Return the [X, Y] coordinate for the center point of the cell that contains the specified text.  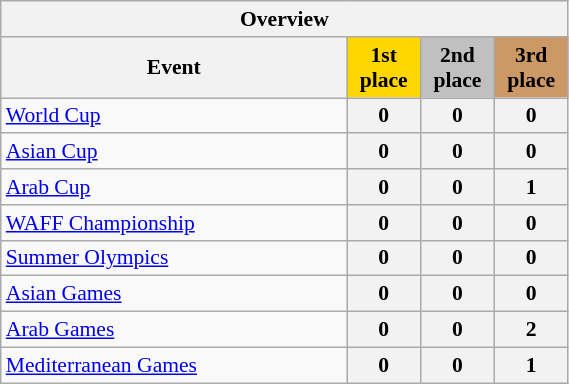
1st place [384, 68]
World Cup [174, 116]
Asian Cup [174, 152]
Event [174, 68]
2nd place [458, 68]
Mediterranean Games [174, 365]
3rd place [531, 68]
Summer Olympics [174, 258]
WAFF Championship [174, 223]
2 [531, 330]
Overview [284, 19]
Arab Games [174, 330]
Arab Cup [174, 187]
Asian Games [174, 294]
